Pinpoint the cell where the given text exists, returning its (x, y) midpoint coordinate. 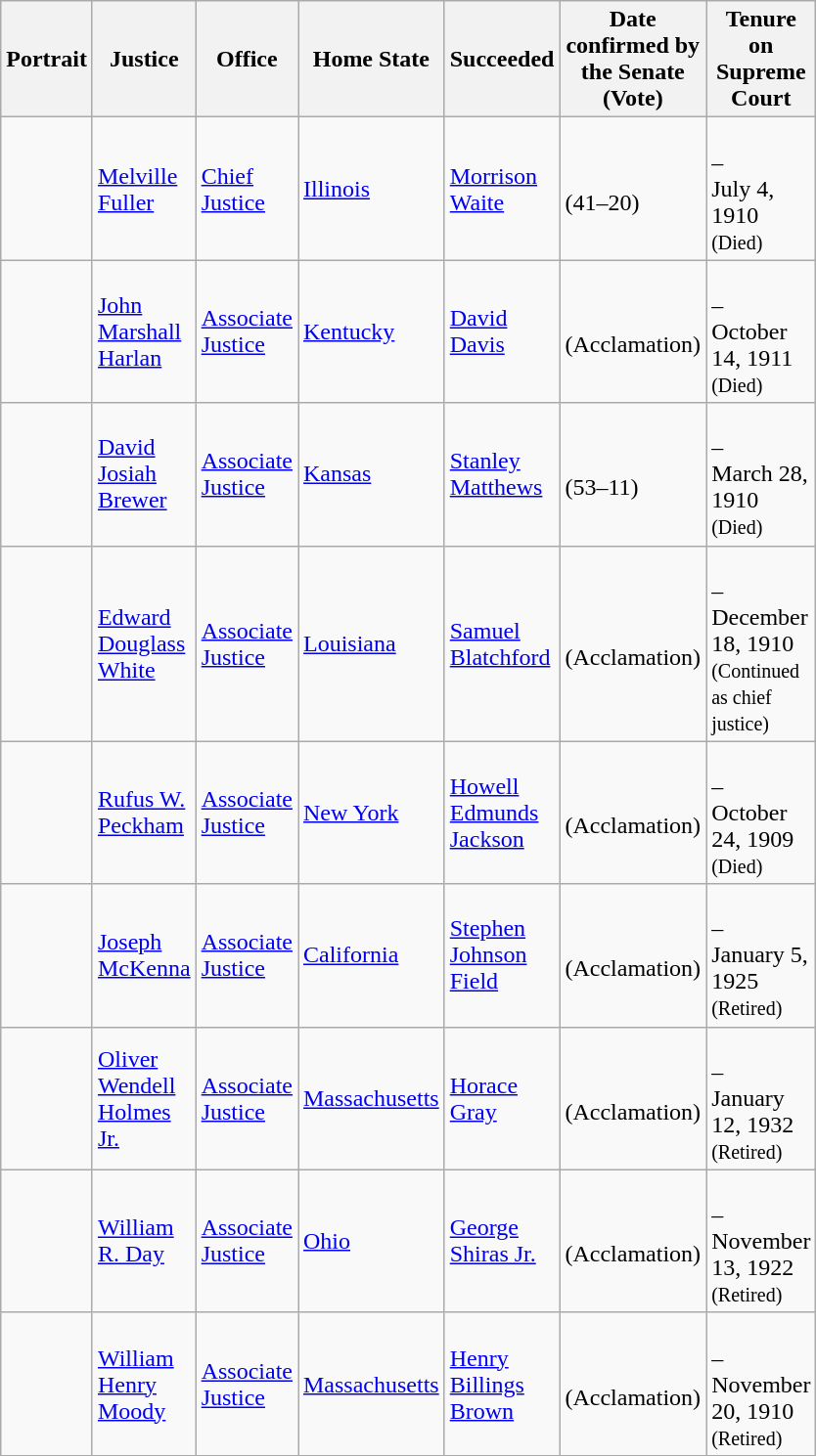
Oliver Wendell Holmes Jr. (144, 1098)
Morrison Waite (502, 189)
–January 5, 1925(Retired) (761, 955)
–October 14, 1911(Died) (761, 331)
–December 18, 1910(Continued as chief justice) (761, 643)
Date confirmed by the Senate(Vote) (633, 59)
Rufus W. Peckham (144, 813)
–November 13, 1922(Retired) (761, 1241)
(41–20) (633, 189)
–October 24, 1909(Died) (761, 813)
Edward Douglass White (144, 643)
Samuel Blatchford (502, 643)
Stanley Matthews (502, 474)
Stephen Johnson Field (502, 955)
John Marshall Harlan (144, 331)
Howell Edmunds Jackson (502, 813)
Kansas (371, 474)
(53–11) (633, 474)
–July 4, 1910(Died) (761, 189)
Louisiana (371, 643)
Portrait (47, 59)
–March 28, 1910(Died) (761, 474)
Chief Justice (247, 189)
William Henry Moody (144, 1384)
–November 20, 1910(Retired) (761, 1384)
Tenure on Supreme Court (761, 59)
Office (247, 59)
Horace Gray (502, 1098)
Melville Fuller (144, 189)
William R. Day (144, 1241)
David Josiah Brewer (144, 474)
Ohio (371, 1241)
Justice (144, 59)
California (371, 955)
Illinois (371, 189)
Succeeded (502, 59)
New York (371, 813)
Joseph McKenna (144, 955)
Kentucky (371, 331)
Home State (371, 59)
–January 12, 1932(Retired) (761, 1098)
Henry Billings Brown (502, 1384)
David Davis (502, 331)
George Shiras Jr. (502, 1241)
